Scan for the cell matching the given text and deliver its (x, y) coordinate at center. 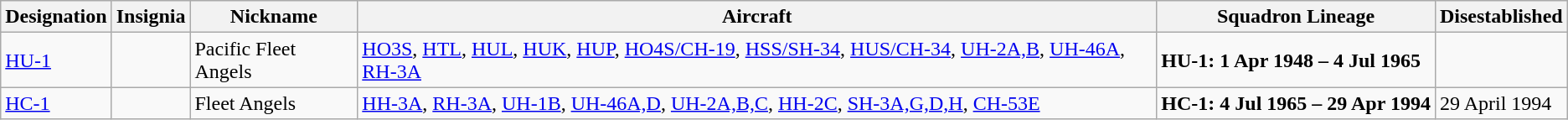
Disestablished (1501, 17)
HU-1: 1 Apr 1948 – 4 Jul 1965 (1297, 60)
Pacific Fleet Angels (274, 60)
Aircraft (757, 17)
HU-1 (56, 60)
Fleet Angels (274, 103)
HC-1 (56, 103)
Nickname (274, 17)
Insignia (151, 17)
Squadron Lineage (1297, 17)
HH-3A, RH-3A, UH-1B, UH-46A,D, UH-2A,B,C, HH-2C, SH-3A,G,D,H, CH-53E (757, 103)
Designation (56, 17)
HO3S, HTL, HUL, HUK, HUP, HO4S/CH-19, HSS/SH-34, HUS/CH-34, UH-2A,B, UH-46A, RH-3A (757, 60)
HC-1: 4 Jul 1965 – 29 Apr 1994 (1297, 103)
29 April 1994 (1501, 103)
